For the text-containing cell, return its midpoint in [x, y] coordinate format. 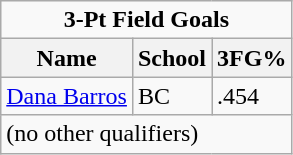
Name [67, 58]
3FG% [252, 58]
(no other qualifiers) [146, 134]
3-Pt Field Goals [146, 20]
BC [172, 96]
School [172, 58]
Dana Barros [67, 96]
.454 [252, 96]
